Scan for the cell matching the given text and deliver its (X, Y) coordinate at center. 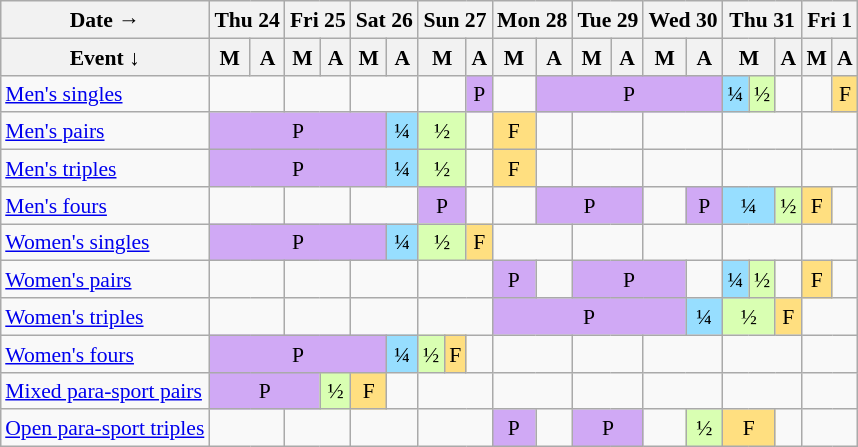
Sat 26 (384, 20)
Thu 31 (762, 20)
Open para-sport triples (104, 428)
Women's pairs (104, 280)
Mixed para-sport pairs (104, 390)
Women's singles (104, 242)
Event ↓ (104, 56)
Wed 30 (682, 20)
Men's pairs (104, 130)
Tue 29 (608, 20)
Men's triples (104, 168)
Men's singles (104, 94)
Women's triples (104, 316)
Sun 27 (455, 20)
Fri 25 (318, 20)
Men's fours (104, 204)
Date → (104, 20)
Fri 1 (830, 20)
Thu 24 (247, 20)
Women's fours (104, 354)
Mon 28 (532, 20)
